Scan for the cell matching the given text and deliver its [X, Y] coordinate at center. 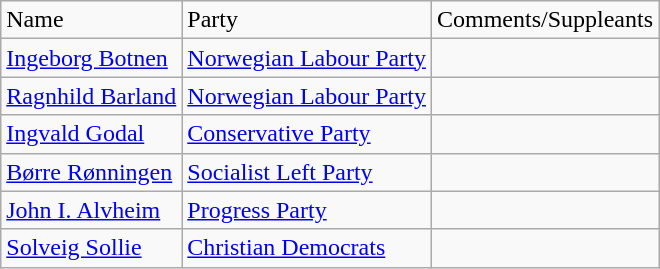
Solveig Sollie [92, 248]
Ingvald Godal [92, 134]
Name [92, 20]
Ragnhild Barland [92, 96]
John I. Alvheim [92, 210]
Party [307, 20]
Comments/Suppleants [544, 20]
Ingeborg Botnen [92, 58]
Socialist Left Party [307, 172]
Conservative Party [307, 134]
Børre Rønningen [92, 172]
Progress Party [307, 210]
Christian Democrats [307, 248]
